Find where the given text appears and provide that cell's center as (X, Y) coordinate. 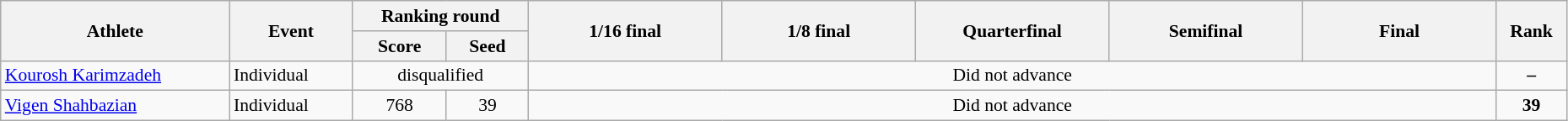
Kourosh Karimzadeh (115, 76)
Quarterfinal (1012, 30)
Rank (1532, 30)
disqualified (440, 76)
Vigen Shahbazian (115, 106)
Final (1398, 30)
Ranking round (440, 16)
1/8 final (818, 30)
Athlete (115, 30)
768 (400, 106)
Event (291, 30)
– (1532, 76)
1/16 final (624, 30)
Score (400, 46)
Semifinal (1206, 30)
Seed (488, 46)
